Determine the (x, y) coordinate at the center of the cell enclosing the given text.  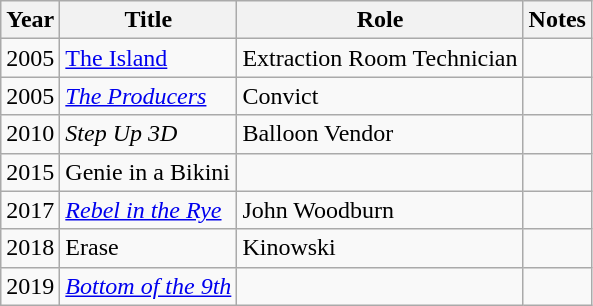
2010 (30, 134)
Bottom of the 9th (148, 286)
Notes (557, 20)
2015 (30, 172)
Step Up 3D (148, 134)
2017 (30, 210)
Kinowski (380, 248)
Erase (148, 248)
2019 (30, 286)
Year (30, 20)
Title (148, 20)
Balloon Vendor (380, 134)
Rebel in the Rye (148, 210)
John Woodburn (380, 210)
Extraction Room Technician (380, 58)
The Island (148, 58)
The Producers (148, 96)
Genie in a Bikini (148, 172)
2018 (30, 248)
Role (380, 20)
Convict (380, 96)
